Provide the [x, y] coordinate of the cell's center where the given text is located.  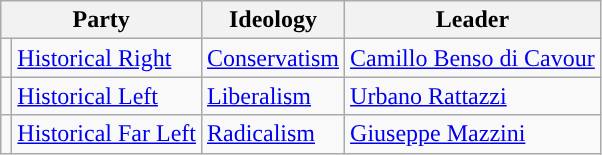
Ideology [272, 20]
Leader [473, 20]
Historical Far Left [107, 134]
Giuseppe Mazzini [473, 134]
Party [102, 20]
Liberalism [272, 96]
Camillo Benso di Cavour [473, 58]
Radicalism [272, 134]
Urbano Rattazzi [473, 96]
Historical Right [107, 58]
Historical Left [107, 96]
Conservatism [272, 58]
